Search for the cell housing the specified text and yield its [X, Y] center coordinate. 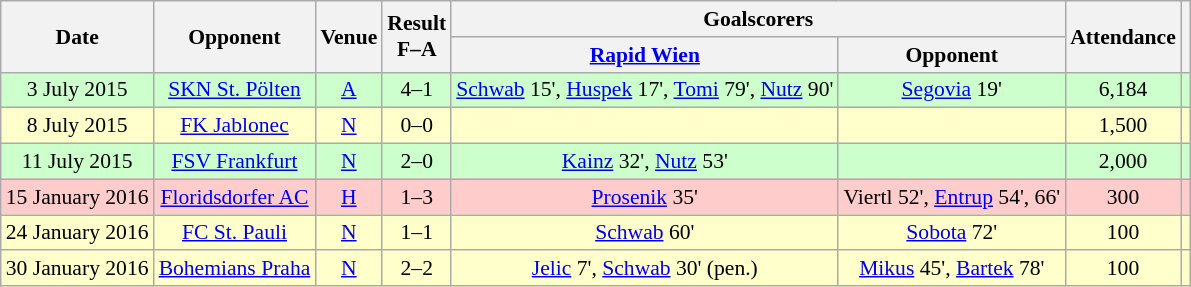
Date [78, 36]
Sobota 72' [952, 233]
Viertl 52', Entrup 54', 66' [952, 197]
H [348, 197]
SKN St. Pölten [235, 90]
FSV Frankfurt [235, 162]
FC St. Pauli [235, 233]
Mikus 45', Bartek 78' [952, 269]
Jelic 7', Schwab 30' (pen.) [644, 269]
24 January 2016 [78, 233]
Rapid Wien [644, 55]
1–3 [416, 197]
Goalscorers [758, 19]
4–1 [416, 90]
Attendance [1123, 36]
Kainz 32', Nutz 53' [644, 162]
2–2 [416, 269]
11 July 2015 [78, 162]
Schwab 15', Huspek 17', Tomi 79', Nutz 90' [644, 90]
8 July 2015 [78, 126]
Segovia 19' [952, 90]
A [348, 90]
Schwab 60' [644, 233]
15 January 2016 [78, 197]
ResultF–A [416, 36]
1,500 [1123, 126]
0–0 [416, 126]
300 [1123, 197]
1–1 [416, 233]
FK Jablonec [235, 126]
3 July 2015 [78, 90]
2,000 [1123, 162]
2–0 [416, 162]
6,184 [1123, 90]
Bohemians Praha [235, 269]
Floridsdorfer AC [235, 197]
Prosenik 35' [644, 197]
Venue [348, 36]
30 January 2016 [78, 269]
